Search for the cell housing the specified text and yield its [X, Y] center coordinate. 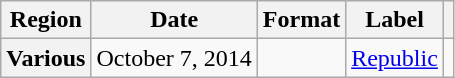
Date [174, 20]
Republic [395, 58]
October 7, 2014 [174, 58]
Format [301, 20]
Region [46, 20]
Label [395, 20]
Various [46, 58]
